Capture the cell that displays the provided text and extract its [X, Y] central coordinate. 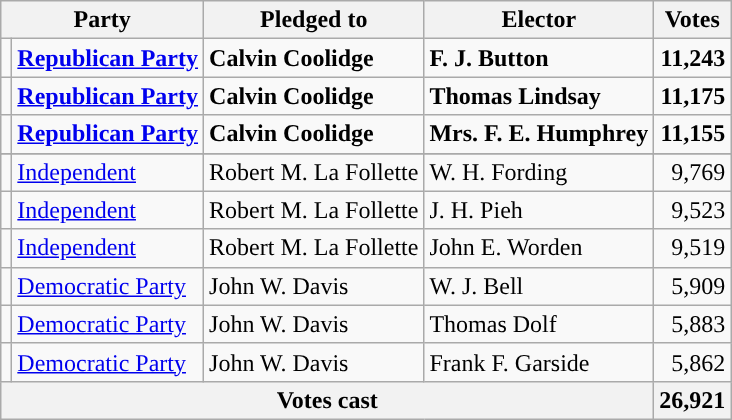
5,883 [692, 324]
11,243 [692, 58]
5,862 [692, 362]
F. J. Button [539, 58]
5,909 [692, 286]
11,155 [692, 134]
9,519 [692, 248]
Thomas Dolf [539, 324]
9,769 [692, 172]
Party [102, 20]
Frank F. Garside [539, 362]
Mrs. F. E. Humphrey [539, 134]
9,523 [692, 210]
John E. Worden [539, 248]
Pledged to [314, 20]
Votes [692, 20]
Votes cast [328, 400]
Elector [539, 20]
W. H. Fording [539, 172]
26,921 [692, 400]
Thomas Lindsay [539, 96]
J. H. Pieh [539, 210]
11,175 [692, 96]
W. J. Bell [539, 286]
